Return (x, y) of the center of cell containing provided text 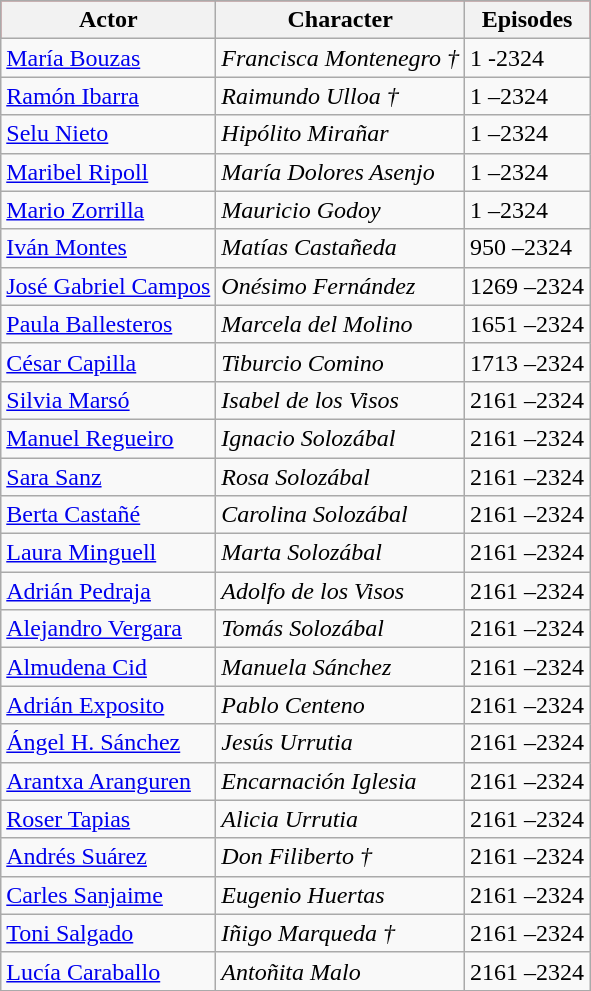
Hipólito Mirañar (340, 134)
950 –2324 (528, 248)
Marta Solozábal (340, 553)
Tiburcio Comino (340, 362)
Ramón Ibarra (108, 96)
Roser Tapias (108, 819)
Iñigo Marqueda † (340, 933)
Actor (108, 20)
1651 –2324 (528, 324)
Alejandro Vergara (108, 629)
Isabel de los Visos (340, 400)
Carolina Solozábal (340, 515)
César Capilla (108, 362)
Antoñita Malo (340, 971)
Ignacio Solozábal (340, 438)
Mauricio Godoy (340, 210)
Mario Zorrilla (108, 210)
Rosa Solozábal (340, 477)
José Gabriel Campos (108, 286)
María Dolores Asenjo (340, 172)
María Bouzas (108, 58)
Adolfo de los Visos (340, 591)
Raimundo Ulloa † (340, 96)
Manuela Sánchez (340, 667)
Silvia Marsó (108, 400)
Marcela del Molino (340, 324)
Adrián Exposito (108, 705)
Laura Minguell (108, 553)
Arantxa Aranguren (108, 781)
Almudena Cid (108, 667)
Selu Nieto (108, 134)
1713 –2324 (528, 362)
Onésimo Fernández (340, 286)
Jesús Urrutia (340, 743)
Berta Castañé (108, 515)
Alicia Urrutia (340, 819)
Toni Salgado (108, 933)
Episodes (528, 20)
Iván Montes (108, 248)
Sara Sanz (108, 477)
Matías Castañeda (340, 248)
Don Filiberto † (340, 857)
Carles Sanjaime (108, 895)
Manuel Regueiro (108, 438)
Paula Ballesteros (108, 324)
Lucía Caraballo (108, 971)
Eugenio Huertas (340, 895)
Encarnación Iglesia (340, 781)
Adrián Pedraja (108, 591)
Francisca Montenegro † (340, 58)
Ángel H. Sánchez (108, 743)
Pablo Centeno (340, 705)
Character (340, 20)
Andrés Suárez (108, 857)
Tomás Solozábal (340, 629)
Maribel Ripoll (108, 172)
1 -2324 (528, 58)
1269 –2324 (528, 286)
